Scan for the cell matching the given text and deliver its (X, Y) coordinate at center. 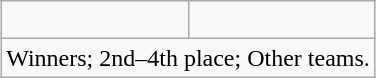
Winners; 2nd–4th place; Other teams. (188, 58)
